Pinpoint the cell where the given text exists, returning its [x, y] midpoint coordinate. 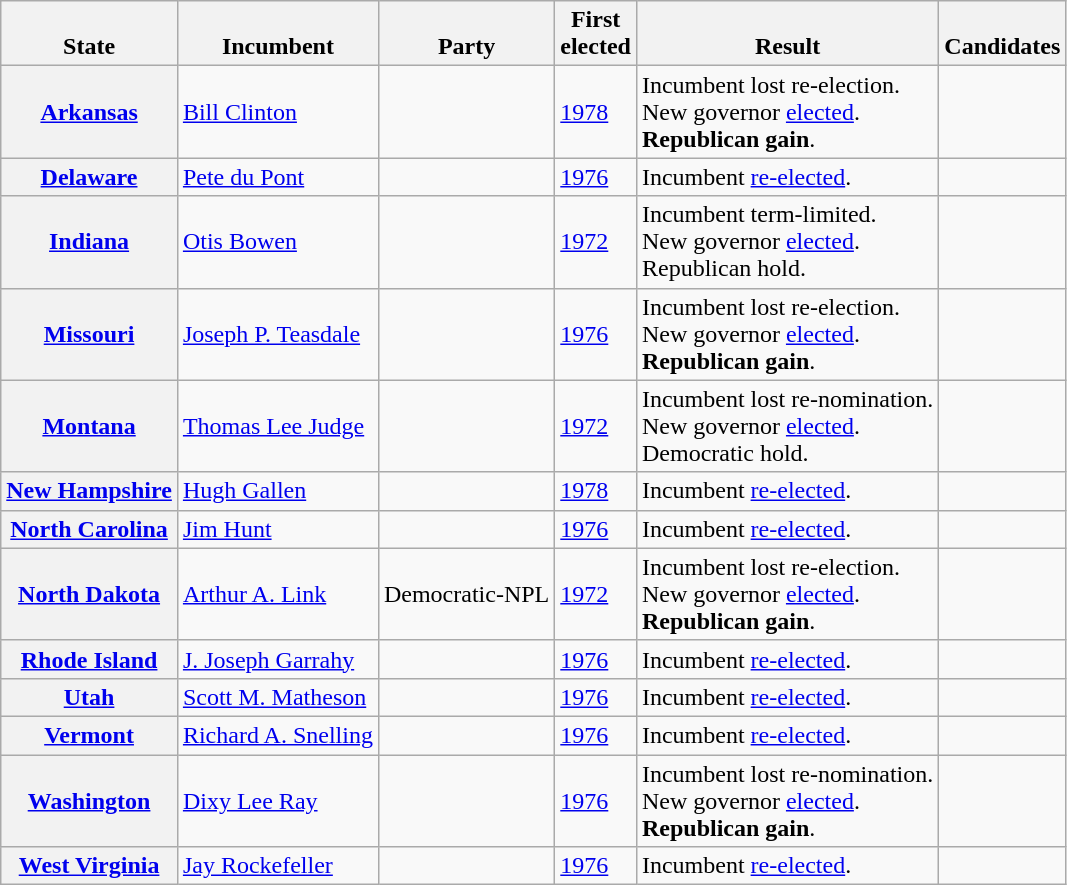
State [90, 34]
Firstelected [596, 34]
Missouri [90, 334]
Arkansas [90, 112]
Vermont [90, 735]
Scott M. Matheson [278, 697]
Democratic-NPL [466, 594]
Pete du Pont [278, 177]
J. Joseph Garrahy [278, 659]
Party [466, 34]
Indiana [90, 242]
Incumbent lost re-nomination. New governor elected. Republican gain. [787, 800]
New Hampshire [90, 491]
Montana [90, 426]
Bill Clinton [278, 112]
Dixy Lee Ray [278, 800]
Utah [90, 697]
Joseph P. Teasdale [278, 334]
Otis Bowen [278, 242]
Jay Rockefeller [278, 866]
North Dakota [90, 594]
Incumbent [278, 34]
Richard A. Snelling [278, 735]
Rhode Island [90, 659]
Candidates [1002, 34]
Incumbent lost re-nomination. New governor elected. Democratic hold. [787, 426]
Hugh Gallen [278, 491]
West Virginia [90, 866]
Thomas Lee Judge [278, 426]
Washington [90, 800]
Jim Hunt [278, 529]
Arthur A. Link [278, 594]
Delaware [90, 177]
North Carolina [90, 529]
Incumbent term-limited. New governor elected. Republican hold. [787, 242]
Result [787, 34]
